Extract the [x, y] coordinate from the center of the cell holding the provided text.  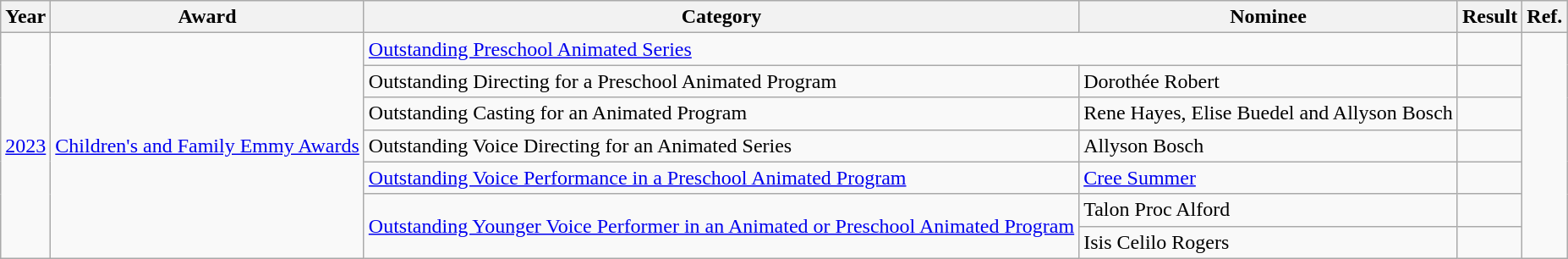
2023 [25, 146]
Talon Proc Alford [1269, 210]
Outstanding Preschool Animated Series [910, 49]
Outstanding Casting for an Animated Program [721, 113]
Allyson Bosch [1269, 146]
Outstanding Voice Directing for an Animated Series [721, 146]
Category [721, 17]
Isis Celilo Rogers [1269, 242]
Children's and Family Emmy Awards [207, 146]
Year [25, 17]
Result [1489, 17]
Rene Hayes, Elise Buedel and Allyson Bosch [1269, 113]
Ref. [1544, 17]
Dorothée Robert [1269, 81]
Cree Summer [1269, 178]
Award [207, 17]
Outstanding Younger Voice Performer in an Animated or Preschool Animated Program [721, 226]
Outstanding Voice Performance in a Preschool Animated Program [721, 178]
Nominee [1269, 17]
Outstanding Directing for a Preschool Animated Program [721, 81]
